For the text-containing cell, return its midpoint in [x, y] coordinate format. 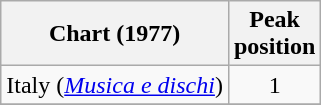
Chart (1977) [115, 34]
Italy (Musica e dischi) [115, 85]
Peakposition [274, 34]
1 [274, 85]
